Extract the [x, y] coordinate from the center of the cell holding the provided text.  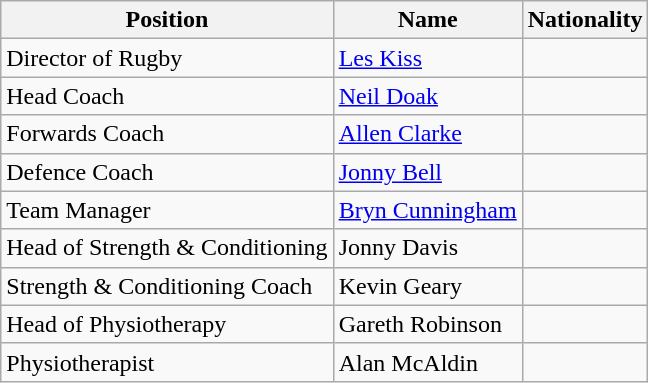
Team Manager [167, 210]
Position [167, 20]
Bryn Cunningham [428, 210]
Les Kiss [428, 58]
Neil Doak [428, 96]
Head Coach [167, 96]
Jonny Bell [428, 172]
Director of Rugby [167, 58]
Kevin Geary [428, 286]
Strength & Conditioning Coach [167, 286]
Gareth Robinson [428, 324]
Nationality [585, 20]
Head of Physiotherapy [167, 324]
Head of Strength & Conditioning [167, 248]
Forwards Coach [167, 134]
Name [428, 20]
Jonny Davis [428, 248]
Physiotherapist [167, 362]
Alan McAldin [428, 362]
Defence Coach [167, 172]
Allen Clarke [428, 134]
